Provide the [X, Y] coordinate of the cell's center where the given text is located.  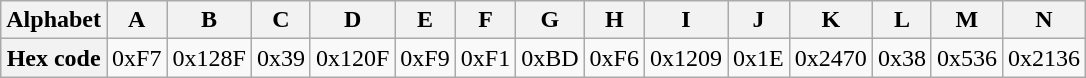
D [352, 20]
K [830, 20]
0x128F [209, 58]
0x2470 [830, 58]
0x536 [966, 58]
I [686, 20]
N [1044, 20]
0xF1 [485, 58]
0x1209 [686, 58]
B [209, 20]
H [614, 20]
0xF9 [425, 58]
0x120F [352, 58]
0x39 [280, 58]
E [425, 20]
L [902, 20]
0xBD [550, 58]
M [966, 20]
C [280, 20]
Hex code [54, 58]
A [136, 20]
F [485, 20]
0xF7 [136, 58]
G [550, 20]
0xF6 [614, 58]
Alphabet [54, 20]
J [759, 20]
0x1E [759, 58]
0x2136 [1044, 58]
0x38 [902, 58]
